Provide the [x, y] coordinate of the cell's center where the given text is located.  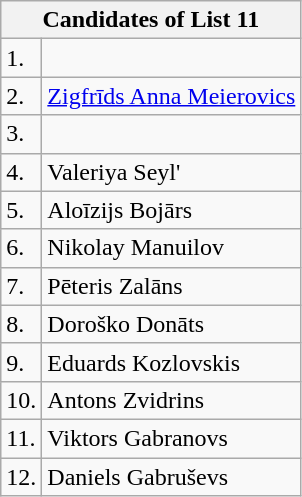
6. [22, 248]
5. [22, 210]
Eduards Kozlovskis [172, 362]
Antons Zvidrins [172, 400]
7. [22, 286]
Viktors Gabranovs [172, 438]
2. [22, 96]
Nikolay Manuilov [172, 248]
Doroško Donāts [172, 324]
Aloīzijs Bojārs [172, 210]
10. [22, 400]
1. [22, 58]
Candidates of List 11 [151, 20]
3. [22, 134]
8. [22, 324]
9. [22, 362]
11. [22, 438]
Valeriya Seyl' [172, 172]
12. [22, 477]
4. [22, 172]
Zigfrīds Anna Meierovics [172, 96]
Daniels Gabruševs [172, 477]
Pēteris Zalāns [172, 286]
